Provide the (x, y) coordinate of the cell's center where the given text is located.  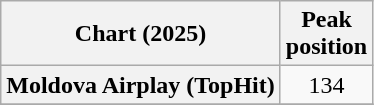
134 (326, 85)
Peakposition (326, 34)
Chart (2025) (141, 34)
Moldova Airplay (TopHit) (141, 85)
